Output the [x, y] coordinate of the center of the cell containing the given text.  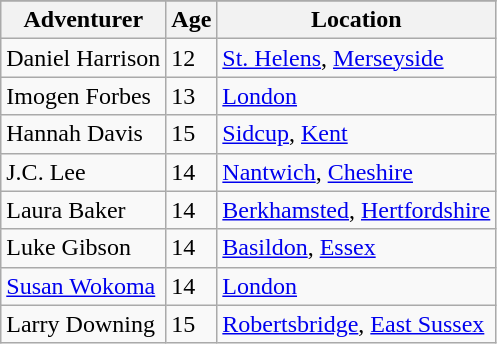
St. Helens, Merseyside [356, 58]
Daniel Harrison [84, 58]
Location [356, 20]
Berkhamsted, Hertfordshire [356, 210]
Susan Wokoma [84, 286]
Luke Gibson [84, 248]
Laura Baker [84, 210]
Sidcup, Kent [356, 134]
J.C. Lee [84, 172]
Nantwich, Cheshire [356, 172]
Robertsbridge, East Sussex [356, 324]
Basildon, Essex [356, 248]
Hannah Davis [84, 134]
Age [192, 20]
12 [192, 58]
Imogen Forbes [84, 96]
13 [192, 96]
Larry Downing [84, 324]
Adventurer [84, 20]
